Provide the [x, y] coordinate of the cell's center where the given text is located.  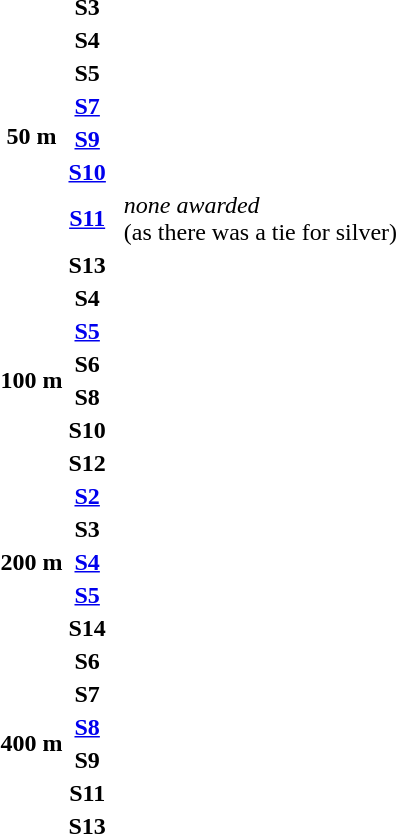
S13 [87, 265]
S12 [87, 463]
S3 [87, 529]
S14 [87, 628]
S2 [87, 496]
